Pinpoint the cell where the given text exists, returning its [x, y] midpoint coordinate. 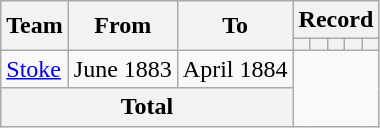
April 1884 [235, 69]
From [122, 26]
To [235, 26]
Team [35, 26]
Total [147, 107]
Stoke [35, 69]
June 1883 [122, 69]
Record [336, 20]
